Extract the [X, Y] coordinate from the center of the cell holding the provided text.  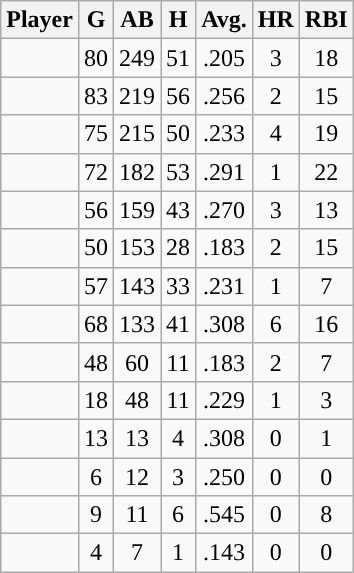
57 [96, 286]
33 [178, 286]
Avg. [224, 20]
19 [326, 134]
41 [178, 324]
80 [96, 58]
219 [138, 96]
43 [178, 210]
.250 [224, 477]
16 [326, 324]
.291 [224, 172]
28 [178, 248]
.229 [224, 400]
AB [138, 20]
RBI [326, 20]
153 [138, 248]
G [96, 20]
HR [276, 20]
H [178, 20]
51 [178, 58]
.270 [224, 210]
22 [326, 172]
68 [96, 324]
.545 [224, 515]
143 [138, 286]
53 [178, 172]
12 [138, 477]
72 [96, 172]
133 [138, 324]
.205 [224, 58]
Player [40, 20]
249 [138, 58]
182 [138, 172]
60 [138, 362]
9 [96, 515]
.256 [224, 96]
.143 [224, 553]
.231 [224, 286]
8 [326, 515]
215 [138, 134]
.233 [224, 134]
75 [96, 134]
83 [96, 96]
159 [138, 210]
